Provide the (X, Y) coordinate of the cell's center where the given text is located.  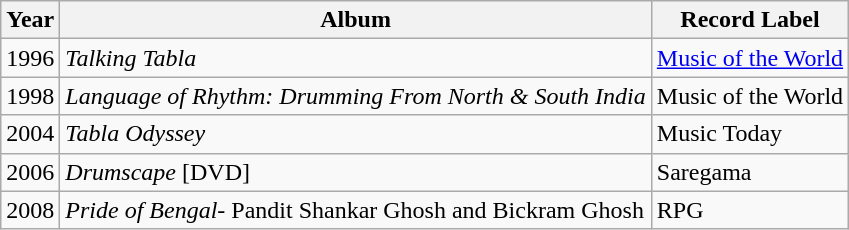
2006 (30, 172)
Year (30, 20)
1998 (30, 96)
2004 (30, 134)
Pride of Bengal- Pandit Shankar Ghosh and Bickram Ghosh (356, 210)
RPG (750, 210)
2008 (30, 210)
Talking Tabla (356, 58)
Record Label (750, 20)
Album (356, 20)
Saregama (750, 172)
Language of Rhythm: Drumming From North & South India (356, 96)
1996 (30, 58)
Drumscape [DVD] (356, 172)
Music Today (750, 134)
Tabla Odyssey (356, 134)
